Capture the cell that displays the provided text and extract its [X, Y] central coordinate. 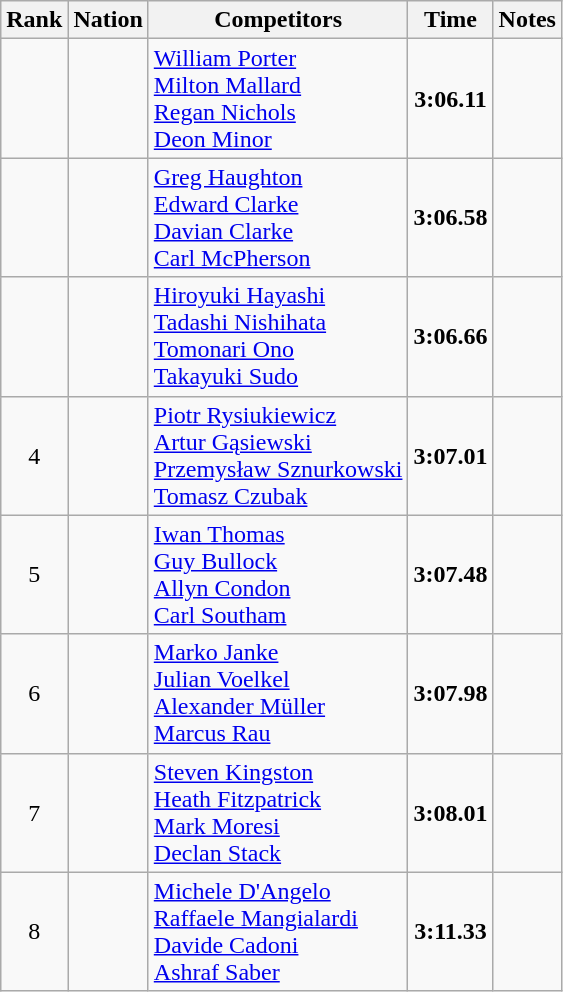
Iwan ThomasGuy BullockAllyn CondonCarl Southam [278, 574]
3:11.33 [450, 932]
Time [450, 20]
3:06.66 [450, 336]
3:07.48 [450, 574]
3:06.58 [450, 218]
4 [34, 456]
Marko JankeJulian VoelkelAlexander MüllerMarcus Rau [278, 694]
Steven KingstonHeath FitzpatrickMark MoresiDeclan Stack [278, 812]
William PorterMilton MallardRegan NicholsDeon Minor [278, 98]
3:07.01 [450, 456]
Rank [34, 20]
Notes [527, 20]
Nation [108, 20]
3:08.01 [450, 812]
Michele D'AngeloRaffaele MangialardiDavide CadoniAshraf Saber [278, 932]
6 [34, 694]
5 [34, 574]
7 [34, 812]
Competitors [278, 20]
8 [34, 932]
Greg HaughtonEdward ClarkeDavian ClarkeCarl McPherson [278, 218]
Hiroyuki HayashiTadashi NishihataTomonari OnoTakayuki Sudo [278, 336]
3:06.11 [450, 98]
Piotr RysiukiewiczArtur GąsiewskiPrzemysław SznurkowskiTomasz Czubak [278, 456]
3:07.98 [450, 694]
